Determine the [x, y] coordinate at the center of the cell enclosing the given text.  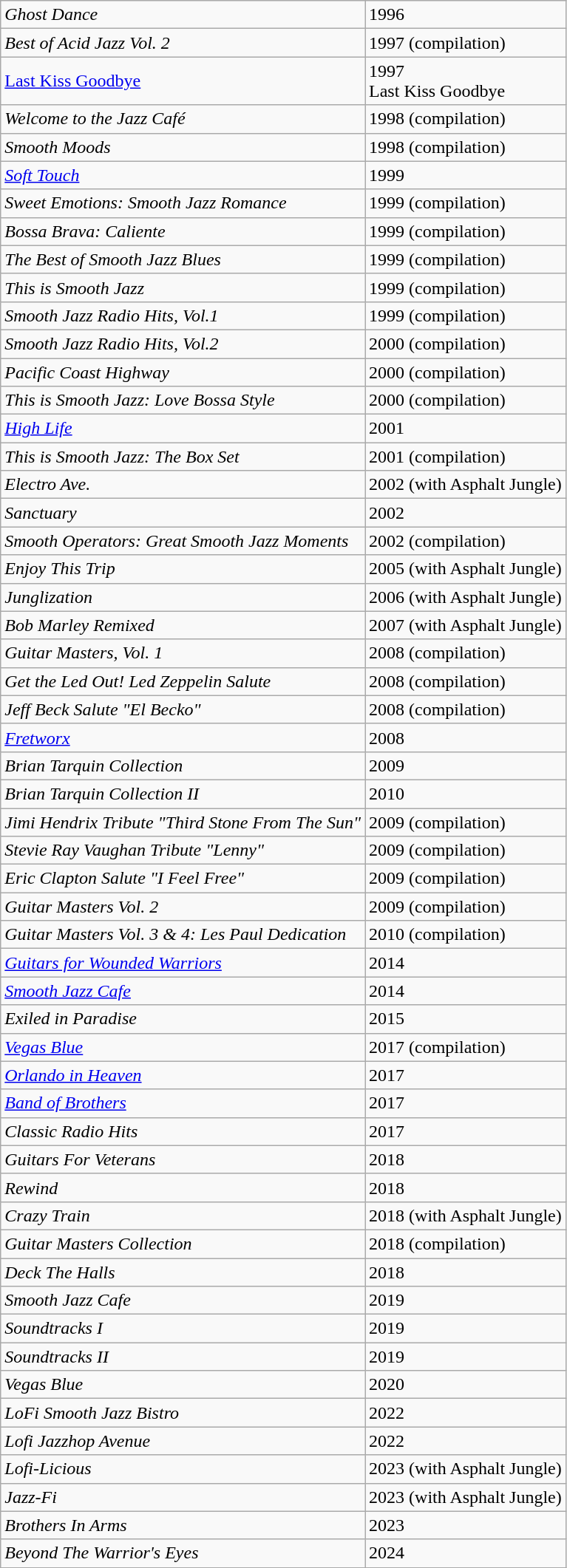
This is Smooth Jazz: The Box Set [183, 457]
Ghost Dance [183, 15]
Exiled in Paradise [183, 1019]
Stevie Ray Vaughan Tribute "Lenny" [183, 851]
2023 [466, 1525]
1997Last Kiss Goodbye [466, 81]
Smooth Operators: Great Smooth Jazz Moments [183, 541]
Guitars for Wounded Warriors [183, 963]
This is Smooth Jazz [183, 287]
2017 (compilation) [466, 1047]
Sweet Emotions: Smooth Jazz Romance [183, 203]
Pacific Coast Highway [183, 372]
2020 [466, 1385]
Guitar Masters Collection [183, 1244]
Smooth Jazz Radio Hits, Vol.1 [183, 316]
Eric Clapton Salute "I Feel Free" [183, 879]
Bossa Brava: Caliente [183, 231]
2015 [466, 1019]
Best of Acid Jazz Vol. 2 [183, 43]
Rewind [183, 1187]
1997 (compilation) [466, 43]
2006 (with Asphalt Jungle) [466, 597]
2007 (with Asphalt Jungle) [466, 625]
Deck The Halls [183, 1272]
Guitar Masters, Vol. 1 [183, 653]
2010 [466, 794]
2018 (compilation) [466, 1244]
Crazy Train [183, 1216]
Brothers In Arms [183, 1525]
Enjoy This Trip [183, 569]
Electro Ave. [183, 485]
Soft Touch [183, 175]
Lofi-Licious [183, 1469]
1999 [466, 175]
2001 (compilation) [466, 457]
Guitar Masters Vol. 3 & 4: Les Paul Dedication [183, 935]
Welcome to the Jazz Café [183, 119]
Guitar Masters Vol. 2 [183, 907]
Jimi Hendrix Tribute "Third Stone From The Sun" [183, 822]
Brian Tarquin Collection II [183, 794]
Junglization [183, 597]
Lofi Jazzhop Avenue [183, 1441]
2018 (with Asphalt Jungle) [466, 1216]
Fretworx [183, 737]
This is Smooth Jazz: Love Bossa Style [183, 400]
2002 (with Asphalt Jungle) [466, 485]
2008 [466, 737]
High Life [183, 429]
Orlando in Heaven [183, 1075]
Soundtracks II [183, 1357]
Last Kiss Goodbye [183, 81]
2010 (compilation) [466, 935]
Guitars For Veterans [183, 1159]
Jazz-Fi [183, 1497]
2009 [466, 766]
Bob Marley Remixed [183, 625]
2002 (compilation) [466, 541]
2024 [466, 1553]
2005 (with Asphalt Jungle) [466, 569]
1996 [466, 15]
LoFi Smooth Jazz Bistro [183, 1413]
Classic Radio Hits [183, 1131]
Jeff Beck Salute "El Becko" [183, 709]
Get the Led Out! Led Zeppelin Salute [183, 681]
Smooth Jazz Radio Hits, Vol.2 [183, 344]
2002 [466, 513]
Soundtracks I [183, 1329]
Sanctuary [183, 513]
Band of Brothers [183, 1103]
Beyond The Warrior's Eyes [183, 1553]
2001 [466, 429]
The Best of Smooth Jazz Blues [183, 259]
Smooth Moods [183, 147]
Brian Tarquin Collection [183, 766]
